Return the [x, y] coordinate for the center point of the cell that contains the specified text.  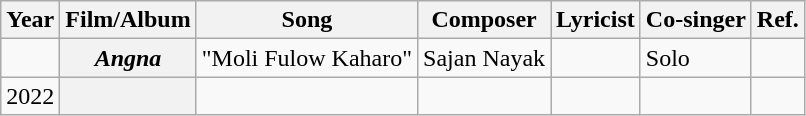
Song [306, 20]
Co-singer [696, 20]
Year [30, 20]
Sajan Nayak [484, 58]
Film/Album [128, 20]
Lyricist [596, 20]
Ref. [778, 20]
2022 [30, 96]
Composer [484, 20]
"Moli Fulow Kaharo" [306, 58]
Solo [696, 58]
Angna [128, 58]
